Find where the given text appears and provide that cell's center as (x, y) coordinate. 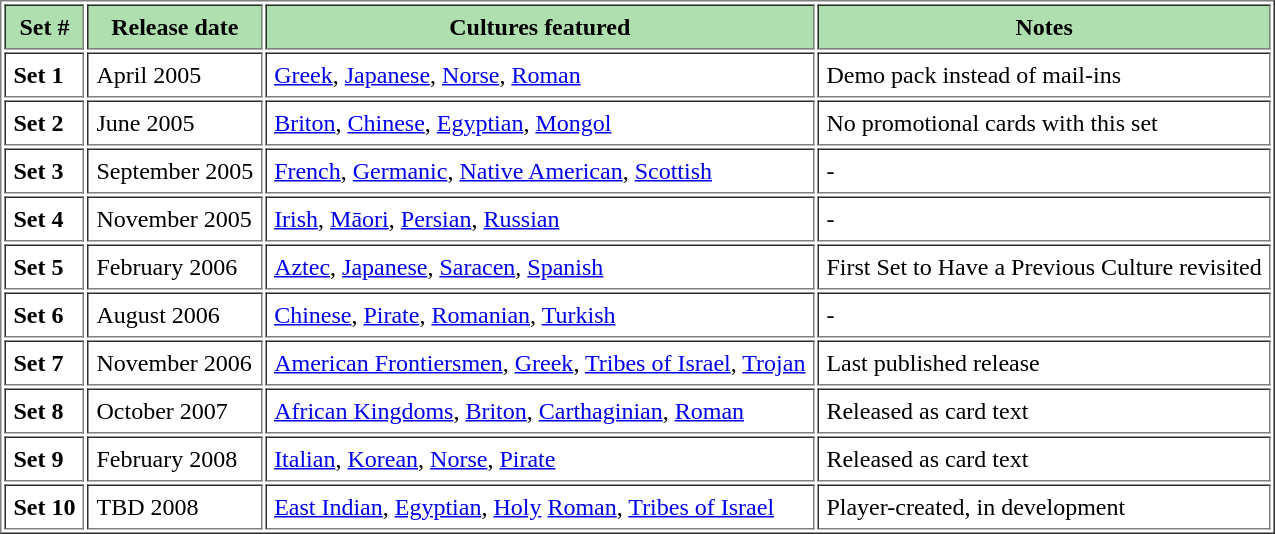
April 2005 (174, 74)
Set 2 (44, 122)
Set 4 (44, 218)
Release date (174, 26)
February 2006 (174, 266)
Aztec, Japanese, Saracen, Spanish (540, 266)
Irish, Māori, Persian, Russian (540, 218)
August 2006 (174, 314)
Demo pack instead of mail-ins (1044, 74)
Last published release (1044, 362)
East Indian, Egyptian, Holy Roman, Tribes of Israel (540, 506)
Set 9 (44, 458)
American Frontiersmen, Greek, Tribes of Israel, Trojan (540, 362)
February 2008 (174, 458)
Cultures featured (540, 26)
October 2007 (174, 410)
No promotional cards with this set (1044, 122)
Notes (1044, 26)
November 2005 (174, 218)
Greek, Japanese, Norse, Roman (540, 74)
Briton, Chinese, Egyptian, Mongol (540, 122)
Set 6 (44, 314)
Set 8 (44, 410)
Set 7 (44, 362)
First Set to Have a Previous Culture revisited (1044, 266)
Italian, Korean, Norse, Pirate (540, 458)
September 2005 (174, 170)
Set 10 (44, 506)
Player-created, in development (1044, 506)
November 2006 (174, 362)
June 2005 (174, 122)
Set # (44, 26)
French, Germanic, Native American, Scottish (540, 170)
TBD 2008 (174, 506)
Set 3 (44, 170)
Set 1 (44, 74)
Chinese, Pirate, Romanian, Turkish (540, 314)
Set 5 (44, 266)
African Kingdoms, Briton, Carthaginian, Roman (540, 410)
